Provide the [X, Y] coordinate of the cell's center where the given text is located.  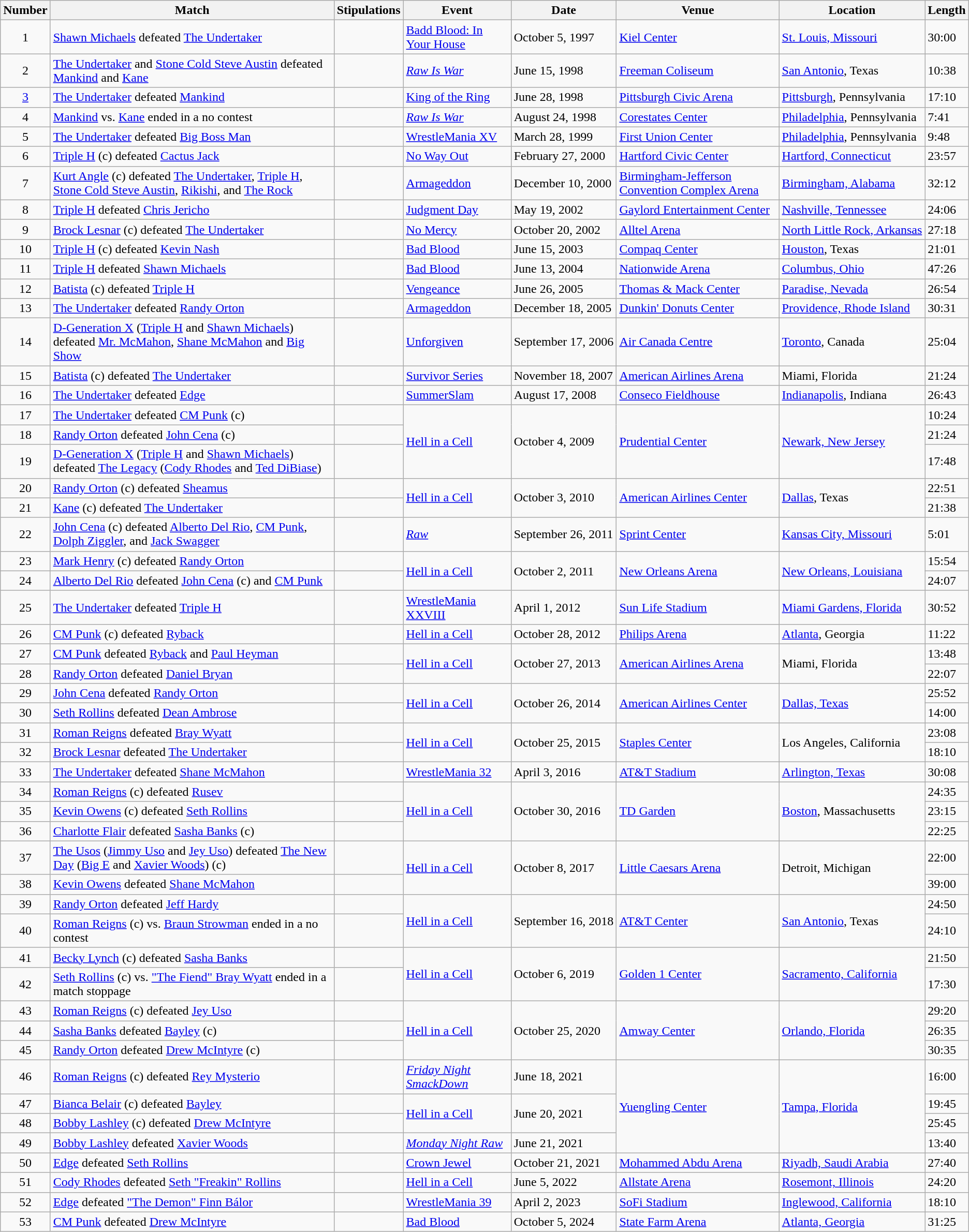
17:48 [947, 462]
Roman Reigns (c) defeated Jey Uso [192, 1011]
1 [25, 37]
Number [25, 10]
October 28, 2012 [564, 634]
The Undertaker defeated Big Boss Man [192, 137]
D-Generation X (Triple H and Shawn Michaels) defeated The Legacy (Cody Rhodes and Ted DiBiase) [192, 462]
The Undertaker defeated Triple H [192, 607]
Thomas & Mack Center [698, 288]
25:45 [947, 1123]
30:35 [947, 1050]
Boston, Massachusetts [852, 811]
5:01 [947, 534]
June 21, 2021 [564, 1143]
March 28, 1999 [564, 137]
King of the Ring [457, 97]
Corestates Center [698, 117]
Pittsburgh Civic Arena [698, 97]
Toronto, Canada [852, 342]
October 20, 2002 [564, 229]
18 [25, 435]
17:10 [947, 97]
Newark, New Jersey [852, 442]
24:10 [947, 930]
Randy Orton defeated John Cena (c) [192, 435]
Kansas City, Missouri [852, 534]
31 [25, 733]
23:08 [947, 733]
Rosemont, Illinois [852, 1182]
26:35 [947, 1030]
October 5, 2024 [564, 1222]
Bianca Belair (c) defeated Bayley [192, 1104]
October 27, 2013 [564, 663]
Philips Arena [698, 634]
51 [25, 1182]
The Undertaker defeated Edge [192, 395]
Batista (c) defeated The Undertaker [192, 376]
Hartford, Connecticut [852, 156]
21:50 [947, 957]
16 [25, 395]
The Undertaker defeated Mankind [192, 97]
The Undertaker defeated Shane McMahon [192, 772]
23:15 [947, 811]
Roman Reigns defeated Bray Wyatt [192, 733]
35 [25, 811]
40 [25, 930]
September 17, 2006 [564, 342]
SummerSlam [457, 395]
Sacramento, California [852, 974]
Edge defeated Seth Rollins [192, 1163]
Riyadh, Saudi Arabia [852, 1163]
TD Garden [698, 811]
Prudential Center [698, 442]
25 [25, 607]
13:48 [947, 654]
42 [25, 984]
Kurt Angle (c) defeated The Undertaker, Triple H, Stone Cold Steve Austin, Rikishi, and The Rock [192, 183]
Yuengling Center [698, 1106]
New Orleans Arena [698, 571]
45 [25, 1050]
Stipulations [369, 10]
June 18, 2021 [564, 1077]
26:54 [947, 288]
Match [192, 10]
October 30, 2016 [564, 811]
June 20, 2021 [564, 1114]
2 [25, 70]
Location [852, 10]
30:52 [947, 607]
15 [25, 376]
Roman Reigns (c) defeated Rusev [192, 792]
Triple H defeated Shawn Michaels [192, 269]
Mohammed Abdu Arena [698, 1163]
26 [25, 634]
Cody Rhodes defeated Seth "Freakin" Rollins [192, 1182]
WrestleMania 32 [457, 772]
31:25 [947, 1222]
Brock Lesnar defeated The Undertaker [192, 752]
21:38 [947, 508]
Detroit, Michigan [852, 867]
Randy Orton defeated Jeff Hardy [192, 904]
16:00 [947, 1077]
48 [25, 1123]
Conseco Fieldhouse [698, 395]
4 [25, 117]
Vengeance [457, 288]
CM Punk defeated Drew McIntyre [192, 1222]
Date [564, 10]
Batista (c) defeated Triple H [192, 288]
30:31 [947, 308]
February 27, 2000 [564, 156]
Kiel Center [698, 37]
Kane (c) defeated The Undertaker [192, 508]
Inglewood, California [852, 1202]
37 [25, 858]
June 13, 2004 [564, 269]
47 [25, 1104]
Seth Rollins (c) vs. "The Fiend" Bray Wyatt ended in a match stoppage [192, 984]
October 8, 2017 [564, 867]
St. Louis, Missouri [852, 37]
October 5, 1997 [564, 37]
December 18, 2005 [564, 308]
33 [25, 772]
17:30 [947, 984]
30:08 [947, 772]
Event [457, 10]
John Cena (c) defeated Alberto Del Rio, CM Punk, Dolph Ziggler, and Jack Swagger [192, 534]
November 18, 2007 [564, 376]
Birmingham-Jefferson Convention Complex Arena [698, 183]
August 17, 2008 [564, 395]
AT&T Center [698, 921]
Birmingham, Alabama [852, 183]
Kevin Owens (c) defeated Seth Rollins [192, 811]
20 [25, 488]
Brock Lesnar (c) defeated The Undertaker [192, 229]
44 [25, 1030]
Alltel Arena [698, 229]
The Usos (Jimmy Uso and Jey Uso) defeated The New Day (Big E and Xavier Woods) (c) [192, 858]
28 [25, 673]
49 [25, 1143]
Gaylord Entertainment Center [698, 210]
Monday Night Raw [457, 1143]
23 [25, 561]
29 [25, 693]
October 26, 2014 [564, 703]
26:43 [947, 395]
First Union Center [698, 137]
24:35 [947, 792]
Survivor Series [457, 376]
Roman Reigns (c) vs. Braun Strowman ended in a no contest [192, 930]
39 [25, 904]
22:00 [947, 858]
32:12 [947, 183]
Columbus, Ohio [852, 269]
October 21, 2021 [564, 1163]
24:20 [947, 1182]
Nationwide Arena [698, 269]
Freeman Coliseum [698, 70]
CM Punk defeated Ryback and Paul Heyman [192, 654]
27:18 [947, 229]
14 [25, 342]
AT&T Stadium [698, 772]
Los Angeles, California [852, 743]
9 [25, 229]
19:45 [947, 1104]
SoFi Stadium [698, 1202]
Providence, Rhode Island [852, 308]
52 [25, 1202]
Paradise, Nevada [852, 288]
23:57 [947, 156]
10 [25, 249]
7 [25, 183]
11:22 [947, 634]
Raw [457, 534]
Sun Life Stadium [698, 607]
June 5, 2022 [564, 1182]
24:50 [947, 904]
10:24 [947, 415]
Mankind vs. Kane ended in a no contest [192, 117]
The Undertaker defeated Randy Orton [192, 308]
WrestleMania XXVIII [457, 607]
Triple H defeated Chris Jericho [192, 210]
17 [25, 415]
39:00 [947, 884]
June 28, 1998 [564, 97]
47:26 [947, 269]
24:06 [947, 210]
22:51 [947, 488]
Pittsburgh, Pennsylvania [852, 97]
13:40 [947, 1143]
Charlotte Flair defeated Sasha Banks (c) [192, 831]
No Way Out [457, 156]
Air Canada Centre [698, 342]
25:52 [947, 693]
12 [25, 288]
June 26, 2005 [564, 288]
October 4, 2009 [564, 442]
Sasha Banks defeated Bayley (c) [192, 1030]
32 [25, 752]
Allstate Arena [698, 1182]
Bobby Lashley (c) defeated Drew McIntyre [192, 1123]
9:48 [947, 137]
Badd Blood: In Your House [457, 37]
John Cena defeated Randy Orton [192, 693]
October 25, 2015 [564, 743]
Triple H (c) defeated Cactus Jack [192, 156]
October 25, 2020 [564, 1030]
Nashville, Tennessee [852, 210]
WrestleMania 39 [457, 1202]
Edge defeated "The Demon" Finn Bálor [192, 1202]
Judgment Day [457, 210]
Shawn Michaels defeated The Undertaker [192, 37]
Randy Orton (c) defeated Sheamus [192, 488]
The Undertaker and Stone Cold Steve Austin defeated Mankind and Kane [192, 70]
New Orleans, Louisiana [852, 571]
D-Generation X (Triple H and Shawn Michaels) defeated Mr. McMahon, Shane McMahon and Big Show [192, 342]
April 1, 2012 [564, 607]
Sprint Center [698, 534]
Mark Henry (c) defeated Randy Orton [192, 561]
Roman Reigns (c) defeated Rey Mysterio [192, 1077]
36 [25, 831]
No Mercy [457, 229]
Houston, Texas [852, 249]
21 [25, 508]
30 [25, 713]
October 3, 2010 [564, 498]
Indianapolis, Indiana [852, 395]
Staples Center [698, 743]
August 24, 1998 [564, 117]
7:41 [947, 117]
10:38 [947, 70]
19 [25, 462]
September 16, 2018 [564, 921]
22:07 [947, 673]
Length [947, 10]
December 10, 2000 [564, 183]
53 [25, 1222]
Golden 1 Center [698, 974]
Randy Orton defeated Drew McIntyre (c) [192, 1050]
5 [25, 137]
Dunkin' Donuts Center [698, 308]
21:01 [947, 249]
Becky Lynch (c) defeated Sasha Banks [192, 957]
Arlington, Texas [852, 772]
September 26, 2011 [564, 534]
Hartford Civic Center [698, 156]
June 15, 1998 [564, 70]
29:20 [947, 1011]
April 2, 2023 [564, 1202]
15:54 [947, 561]
Seth Rollins defeated Dean Ambrose [192, 713]
April 3, 2016 [564, 772]
Crown Jewel [457, 1163]
27:40 [947, 1163]
State Farm Arena [698, 1222]
14:00 [947, 713]
The Undertaker defeated CM Punk (c) [192, 415]
Little Caesars Arena [698, 867]
13 [25, 308]
8 [25, 210]
25:04 [947, 342]
Amway Center [698, 1030]
22:25 [947, 831]
Compaq Center [698, 249]
WrestleMania XV [457, 137]
October 2, 2011 [564, 571]
24:07 [947, 581]
41 [25, 957]
Bobby Lashley defeated Xavier Woods [192, 1143]
CM Punk (c) defeated Ryback [192, 634]
May 19, 2002 [564, 210]
Alberto Del Rio defeated John Cena (c) and CM Punk [192, 581]
50 [25, 1163]
22 [25, 534]
North Little Rock, Arkansas [852, 229]
6 [25, 156]
30:00 [947, 37]
38 [25, 884]
34 [25, 792]
3 [25, 97]
24 [25, 581]
Triple H (c) defeated Kevin Nash [192, 249]
11 [25, 269]
October 6, 2019 [564, 974]
June 15, 2003 [564, 249]
Kevin Owens defeated Shane McMahon [192, 884]
Friday Night SmackDown [457, 1077]
Unforgiven [457, 342]
27 [25, 654]
Orlando, Florida [852, 1030]
Venue [698, 10]
Tampa, Florida [852, 1106]
46 [25, 1077]
Randy Orton defeated Daniel Bryan [192, 673]
Miami Gardens, Florida [852, 607]
43 [25, 1011]
